Find where the given text appears and provide that cell's center as (x, y) coordinate. 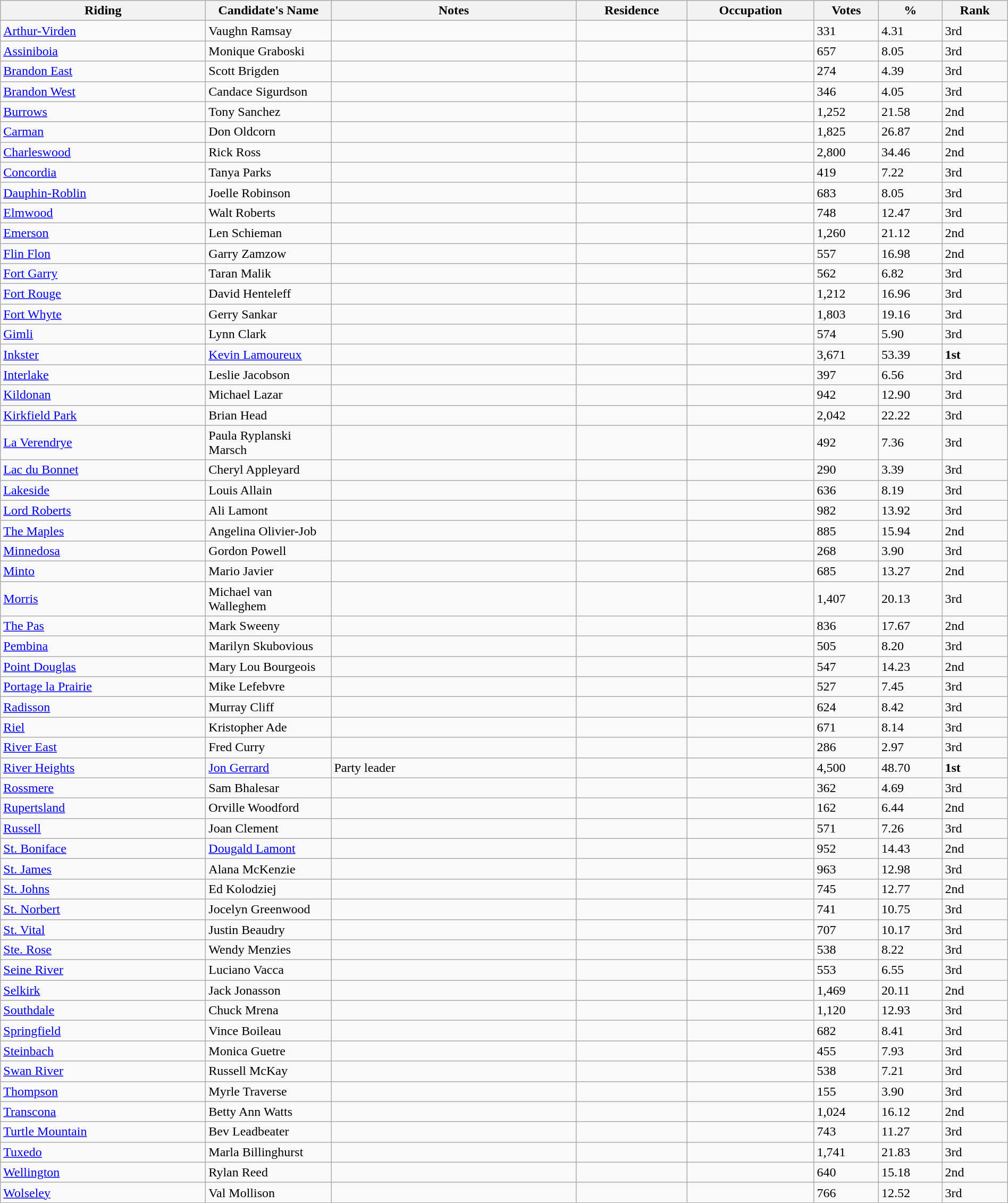
Burrows (103, 112)
Rank (975, 11)
Garry Zamzow (268, 254)
Dougald Lamont (268, 848)
14.23 (910, 667)
492 (846, 442)
Ali Lamont (268, 510)
Vaughn Ramsay (268, 31)
952 (846, 848)
Kevin Lamoureux (268, 355)
2,042 (846, 415)
Point Douglas (103, 667)
Scott Brigden (268, 71)
10.75 (910, 909)
Don Oldcorn (268, 132)
Pembina (103, 646)
Walt Roberts (268, 213)
Riel (103, 727)
Southdale (103, 1011)
Jack Jonasson (268, 990)
574 (846, 334)
21.83 (910, 1152)
766 (846, 1192)
527 (846, 687)
1,024 (846, 1112)
4,500 (846, 768)
Russell (103, 828)
162 (846, 808)
Wolseley (103, 1192)
20.11 (910, 990)
685 (846, 571)
885 (846, 531)
557 (846, 254)
657 (846, 51)
Mike Lefebvre (268, 687)
Selkirk (103, 990)
7.36 (910, 442)
745 (846, 889)
8.19 (910, 490)
15.94 (910, 531)
Mario Javier (268, 571)
13.27 (910, 571)
26.87 (910, 132)
Murray Cliff (268, 707)
836 (846, 626)
Monique Graboski (268, 51)
1,407 (846, 599)
Val Mollison (268, 1192)
11.27 (910, 1132)
Thompson (103, 1091)
Votes (846, 11)
Fred Curry (268, 747)
268 (846, 551)
Joan Clement (268, 828)
St. James (103, 869)
8.14 (910, 727)
4.05 (910, 91)
707 (846, 930)
Lynn Clark (268, 334)
Flin Flon (103, 254)
Minnedosa (103, 551)
571 (846, 828)
Notes (454, 11)
982 (846, 510)
Sam Bhalesar (268, 788)
34.46 (910, 152)
Assiniboia (103, 51)
Gimli (103, 334)
Turtle Mountain (103, 1132)
Wellington (103, 1172)
Rick Ross (268, 152)
Transcona (103, 1112)
12.90 (910, 395)
6.55 (910, 970)
4.31 (910, 31)
21.58 (910, 112)
547 (846, 667)
Mark Sweeny (268, 626)
16.12 (910, 1112)
12.52 (910, 1192)
Fort Rouge (103, 294)
Alana McKenzie (268, 869)
Interlake (103, 375)
Charleswood (103, 152)
16.96 (910, 294)
274 (846, 71)
St. Norbert (103, 909)
Betty Ann Watts (268, 1112)
8.22 (910, 950)
Dauphin-Roblin (103, 192)
Vince Boileau (268, 1031)
13.92 (910, 510)
640 (846, 1172)
331 (846, 31)
942 (846, 395)
Kirkfield Park (103, 415)
21.12 (910, 233)
Morris (103, 599)
Lakeside (103, 490)
671 (846, 727)
455 (846, 1051)
8.42 (910, 707)
Occupation (751, 11)
Brandon East (103, 71)
St. Johns (103, 889)
Riding (103, 11)
20.13 (910, 599)
1,212 (846, 294)
Gordon Powell (268, 551)
743 (846, 1132)
Candidate's Name (268, 11)
Candace Sigurdson (268, 91)
3,671 (846, 355)
3.39 (910, 470)
Fort Garry (103, 274)
2.97 (910, 747)
Rupertsland (103, 808)
683 (846, 192)
Springfield (103, 1031)
Fort Whyte (103, 314)
Portage la Prairie (103, 687)
14.43 (910, 848)
7.21 (910, 1071)
Swan River (103, 1071)
Luciano Vacca (268, 970)
7.45 (910, 687)
1,741 (846, 1152)
6.44 (910, 808)
12.98 (910, 869)
Carman (103, 132)
Monica Guetre (268, 1051)
1,803 (846, 314)
Brian Head (268, 415)
St. Boniface (103, 848)
Lord Roberts (103, 510)
David Henteleff (268, 294)
4.69 (910, 788)
636 (846, 490)
Bev Leadbeater (268, 1132)
12.77 (910, 889)
362 (846, 788)
Myrle Traverse (268, 1091)
St. Vital (103, 930)
6.82 (910, 274)
Inkster (103, 355)
Michael van Walleghem (268, 599)
River Heights (103, 768)
7.93 (910, 1051)
The Pas (103, 626)
Elmwood (103, 213)
Gerry Sankar (268, 314)
Brandon West (103, 91)
Radisson (103, 707)
Paula Ryplanski Marsch (268, 442)
5.90 (910, 334)
22.22 (910, 415)
1,469 (846, 990)
La Verendrye (103, 442)
Michael Lazar (268, 395)
1,260 (846, 233)
19.16 (910, 314)
Marla Billinghurst (268, 1152)
Arthur-Virden (103, 31)
397 (846, 375)
1,120 (846, 1011)
290 (846, 470)
10.17 (910, 930)
Concordia (103, 172)
Tony Sanchez (268, 112)
1,825 (846, 132)
8.41 (910, 1031)
Len Schieman (268, 233)
1,252 (846, 112)
682 (846, 1031)
Cheryl Appleyard (268, 470)
Marilyn Skubovious (268, 646)
Jocelyn Greenwood (268, 909)
Justin Beaudry (268, 930)
Emerson (103, 233)
17.67 (910, 626)
River East (103, 747)
505 (846, 646)
Jon Gerrard (268, 768)
748 (846, 213)
Russell McKay (268, 1071)
The Maples (103, 531)
741 (846, 909)
Wendy Menzies (268, 950)
963 (846, 869)
Ed Kolodziej (268, 889)
Rylan Reed (268, 1172)
Lac du Bonnet (103, 470)
6.56 (910, 375)
419 (846, 172)
4.39 (910, 71)
Chuck Mrena (268, 1011)
15.18 (910, 1172)
562 (846, 274)
624 (846, 707)
Kildonan (103, 395)
155 (846, 1091)
Louis Allain (268, 490)
Orville Woodford (268, 808)
Minto (103, 571)
% (910, 11)
53.39 (910, 355)
Steinbach (103, 1051)
12.93 (910, 1011)
Tanya Parks (268, 172)
553 (846, 970)
Seine River (103, 970)
Leslie Jacobson (268, 375)
16.98 (910, 254)
Rossmere (103, 788)
Taran Malik (268, 274)
Angelina Olivier-Job (268, 531)
Ste. Rose (103, 950)
Kristopher Ade (268, 727)
7.22 (910, 172)
12.47 (910, 213)
2,800 (846, 152)
Party leader (454, 768)
Residence (632, 11)
286 (846, 747)
7.26 (910, 828)
Joelle Robinson (268, 192)
346 (846, 91)
Tuxedo (103, 1152)
8.20 (910, 646)
48.70 (910, 768)
Mary Lou Bourgeois (268, 667)
